Find where the given text appears and provide that cell's center as (x, y) coordinate. 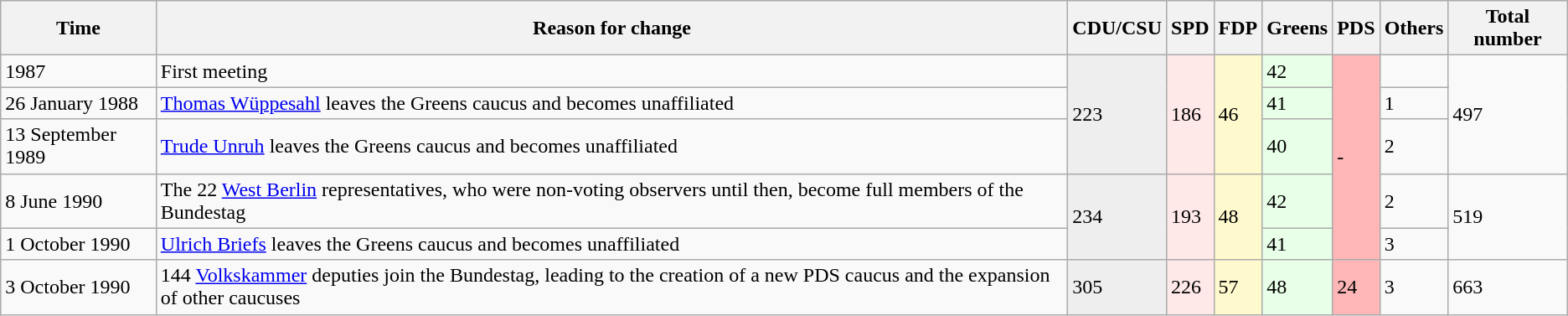
1 October 1990 (79, 244)
519 (1508, 216)
186 (1190, 114)
226 (1190, 287)
Reason for change (611, 28)
First meeting (611, 71)
57 (1238, 287)
Others (1414, 28)
SPD (1190, 28)
13 September 1989 (79, 146)
Greens (1297, 28)
193 (1190, 216)
223 (1117, 114)
8 June 1990 (79, 201)
26 January 1988 (79, 103)
40 (1297, 146)
24 (1356, 287)
Ulrich Briefs leaves the Greens caucus and becomes unaffiliated (611, 244)
663 (1508, 287)
1987 (79, 71)
46 (1238, 114)
PDS (1356, 28)
Thomas Wüppesahl leaves the Greens caucus and becomes unaffiliated (611, 103)
Time (79, 28)
Trude Unruh leaves the Greens caucus and becomes unaffiliated (611, 146)
FDP (1238, 28)
- (1356, 158)
305 (1117, 287)
3 October 1990 (79, 287)
CDU/CSU (1117, 28)
497 (1508, 114)
Total number (1508, 28)
The 22 West Berlin representatives, who were non-voting observers until then, become full members of the Bundestag (611, 201)
144 Volkskammer deputies join the Bundestag, leading to the creation of a new PDS caucus and the expansion of other caucuses (611, 287)
1 (1414, 103)
234 (1117, 216)
